Find where the given text appears and provide that cell's center as [x, y] coordinate. 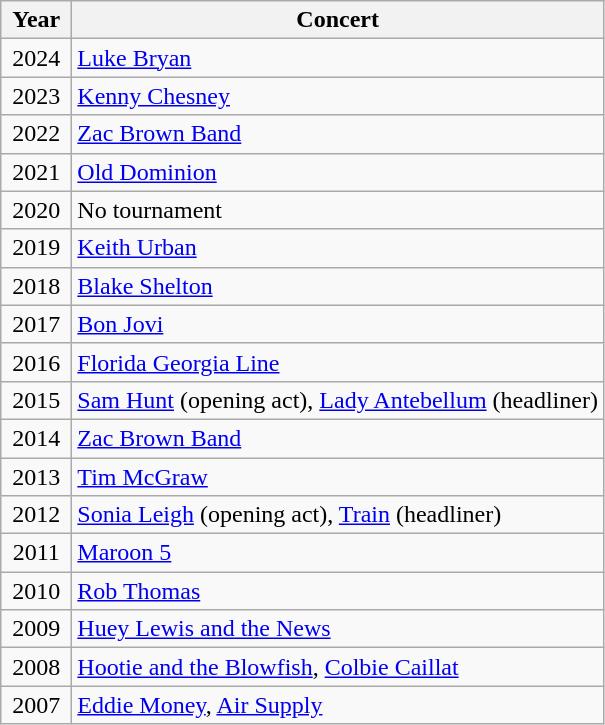
Rob Thomas [338, 591]
Kenny Chesney [338, 96]
2012 [36, 515]
2022 [36, 134]
Bon Jovi [338, 324]
2017 [36, 324]
Sonia Leigh (opening act), Train (headliner) [338, 515]
2015 [36, 400]
2007 [36, 705]
Blake Shelton [338, 286]
2023 [36, 96]
2009 [36, 629]
Old Dominion [338, 172]
Keith Urban [338, 248]
Year [36, 20]
Maroon 5 [338, 553]
Sam Hunt (opening act), Lady Antebellum (headliner) [338, 400]
Huey Lewis and the News [338, 629]
Hootie and the Blowfish, Colbie Caillat [338, 667]
No tournament [338, 210]
2019 [36, 248]
Concert [338, 20]
2011 [36, 553]
2010 [36, 591]
2024 [36, 58]
Florida Georgia Line [338, 362]
2014 [36, 438]
Eddie Money, Air Supply [338, 705]
2021 [36, 172]
2018 [36, 286]
2016 [36, 362]
2008 [36, 667]
Luke Bryan [338, 58]
2013 [36, 477]
2020 [36, 210]
Tim McGraw [338, 477]
